Capture the cell that displays the provided text and extract its [X, Y] central coordinate. 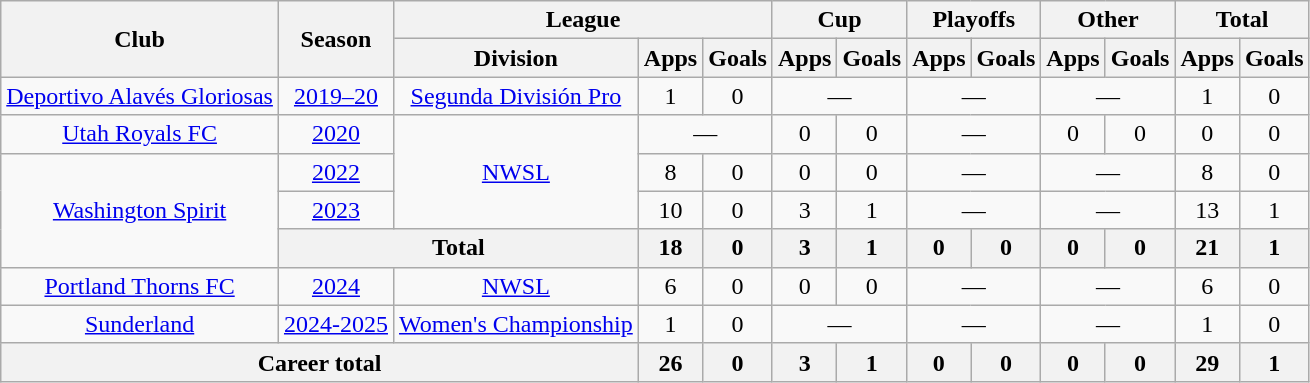
Division [516, 58]
Sunderland [140, 324]
Cup [839, 20]
Washington Spirit [140, 210]
Portland Thorns FC [140, 286]
Segunda División Pro [516, 96]
Utah Royals FC [140, 134]
13 [1207, 210]
10 [670, 210]
21 [1207, 248]
26 [670, 362]
Playoffs [974, 20]
2024 [336, 286]
2022 [336, 172]
Career total [320, 362]
Women's Championship [516, 324]
Other [1108, 20]
2019–20 [336, 96]
2024-2025 [336, 324]
Season [336, 39]
2020 [336, 134]
29 [1207, 362]
18 [670, 248]
Club [140, 39]
Deportivo Alavés Gloriosas [140, 96]
League [582, 20]
2023 [336, 210]
